Capture the cell that displays the provided text and extract its (X, Y) central coordinate. 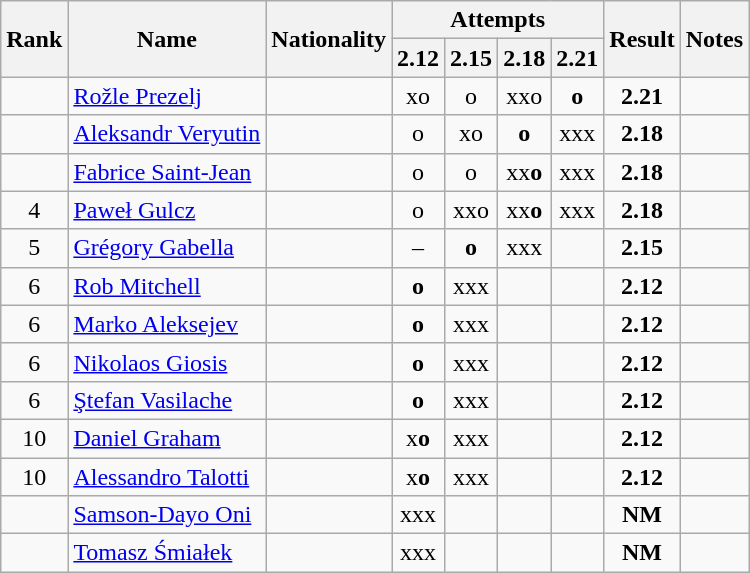
Attempts (498, 20)
Aleksandr Veryutin (167, 134)
Rob Mitchell (167, 286)
Marko Aleksejev (167, 324)
Nationality (329, 39)
Alessandro Talotti (167, 477)
Paweł Gulcz (167, 210)
Rožle Prezelj (167, 96)
5 (34, 248)
Grégory Gabella (167, 248)
Samson-Dayo Oni (167, 515)
Result (642, 39)
Ştefan Vasilache (167, 400)
Notes (714, 39)
– (418, 248)
Fabrice Saint-Jean (167, 172)
Daniel Graham (167, 438)
Name (167, 39)
Rank (34, 39)
Nikolaos Giosis (167, 362)
Tomasz Śmiałek (167, 553)
4 (34, 210)
